Locate the cell with the specified text and output its [X, Y] center coordinate. 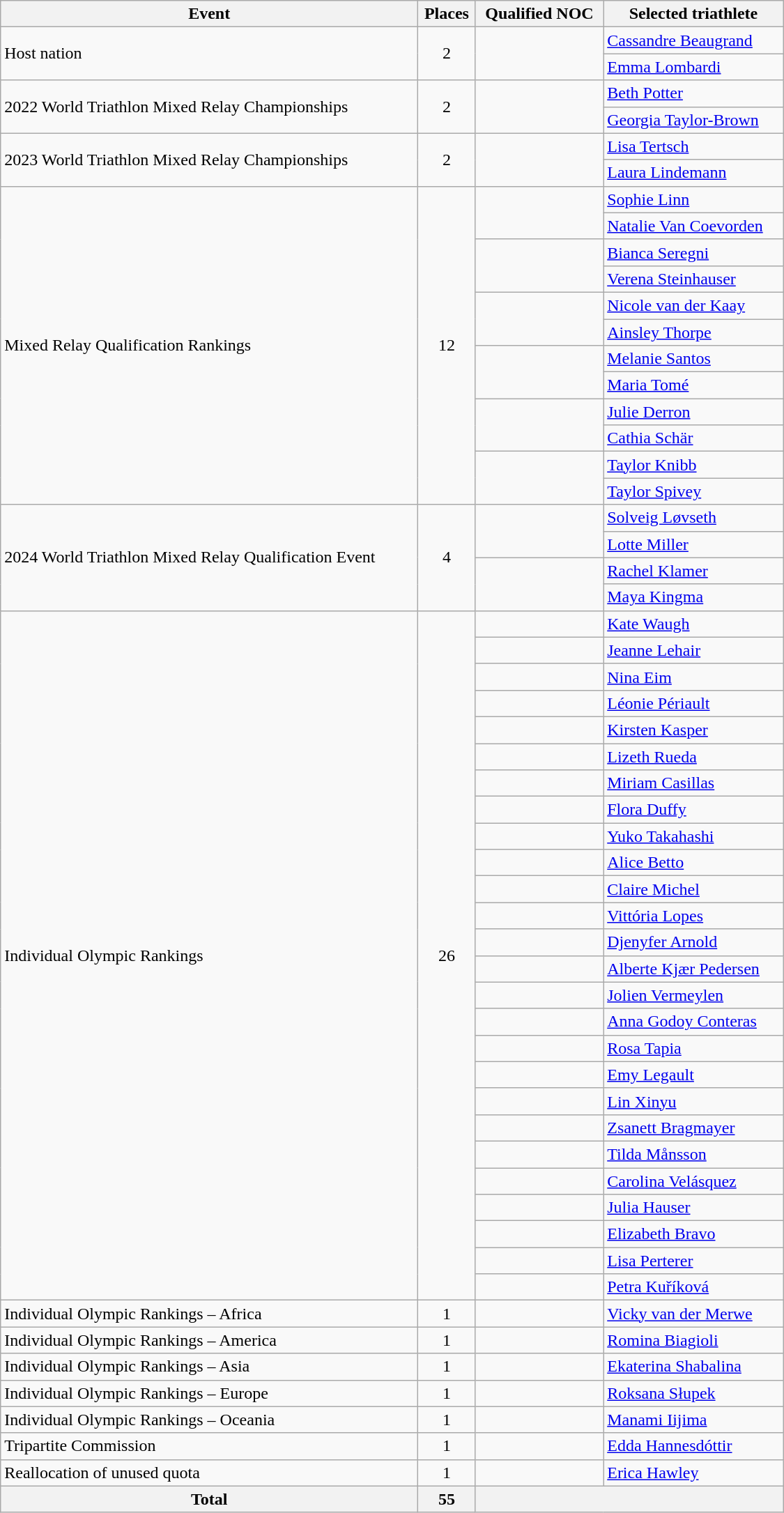
Claire Michel [694, 889]
Nina Eim [694, 677]
Georgia Taylor-Brown [694, 120]
Melanie Santos [694, 359]
Individual Olympic Rankings – Europe [209, 1393]
Places [447, 14]
Julie Derron [694, 412]
Lisa Tertsch [694, 146]
2022 World Triathlon Mixed Relay Championships [209, 107]
Ainsley Thorpe [694, 332]
Bianca Seregni [694, 252]
Lotte Miller [694, 544]
Petra Kuříková [694, 1287]
Emy Legault [694, 1075]
4 [447, 558]
Individual Olympic Rankings – America [209, 1340]
Beth Potter [694, 93]
Nicole van der Kaay [694, 305]
Cassandre Beaugrand [694, 40]
Individual Olympic Rankings – Oceania [209, 1420]
Qualified NOC [539, 14]
Event [209, 14]
Tripartite Commission [209, 1446]
Lin Xinyu [694, 1101]
Solveig Løvseth [694, 518]
Edda Hannesdóttir [694, 1446]
Elizabeth Bravo [694, 1234]
Individual Olympic Rankings [209, 955]
12 [447, 346]
Jeanne Lehair [694, 650]
Roksana Słupek [694, 1393]
55 [447, 1499]
Flora Duffy [694, 810]
2023 World Triathlon Mixed Relay Championships [209, 160]
Maya Kingma [694, 597]
Carolina Velásquez [694, 1181]
Léonie Périault [694, 703]
Rachel Klamer [694, 571]
Sophie Linn [694, 199]
Total [209, 1499]
Ekaterina Shabalina [694, 1367]
Taylor Knibb [694, 465]
2024 World Triathlon Mixed Relay Qualification Event [209, 558]
Vittória Lopes [694, 916]
Rosa Tapia [694, 1048]
Individual Olympic Rankings – Asia [209, 1367]
Laura Lindemann [694, 173]
Selected triathlete [694, 14]
Natalie Van Coevorden [694, 226]
Taylor Spivey [694, 491]
Yuko Takahashi [694, 836]
Individual Olympic Rankings – Africa [209, 1314]
26 [447, 955]
Lizeth Rueda [694, 756]
Erica Hawley [694, 1473]
Lisa Perterer [694, 1261]
Zsanett Bragmayer [694, 1128]
Alberte Kjær Pedersen [694, 969]
Maria Tomé [694, 385]
Jolien Vermeylen [694, 995]
Verena Steinhauser [694, 279]
Anna Godoy Conteras [694, 1022]
Djenyfer Arnold [694, 942]
Miriam Casillas [694, 783]
Alice Betto [694, 863]
Cathia Schär [694, 438]
Kate Waugh [694, 624]
Manami Iijima [694, 1420]
Reallocation of unused quota [209, 1473]
Kirsten Kasper [694, 730]
Julia Hauser [694, 1208]
Mixed Relay Qualification Rankings [209, 346]
Vicky van der Merwe [694, 1314]
Emma Lombardi [694, 67]
Romina Biagioli [694, 1340]
Tilda Månsson [694, 1154]
Host nation [209, 54]
